Pinpoint the cell where the given text exists, returning its [X, Y] midpoint coordinate. 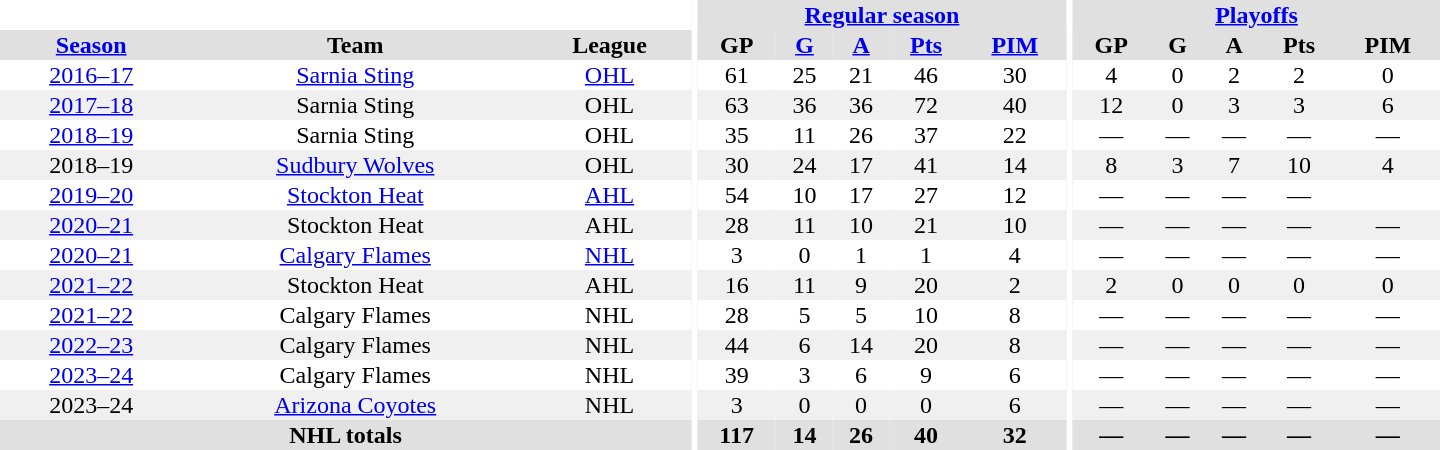
39 [736, 375]
72 [926, 105]
Team [355, 45]
27 [926, 195]
NHL totals [346, 435]
16 [736, 285]
2019–20 [91, 195]
League [610, 45]
44 [736, 345]
24 [804, 165]
2022–23 [91, 345]
117 [736, 435]
54 [736, 195]
32 [1015, 435]
25 [804, 75]
61 [736, 75]
37 [926, 135]
2017–18 [91, 105]
35 [736, 135]
22 [1015, 135]
41 [926, 165]
Season [91, 45]
46 [926, 75]
Regular season [882, 15]
2016–17 [91, 75]
Arizona Coyotes [355, 405]
63 [736, 105]
7 [1234, 165]
Playoffs [1256, 15]
Sudbury Wolves [355, 165]
